Pinpoint the cell where the given text exists, returning its (X, Y) midpoint coordinate. 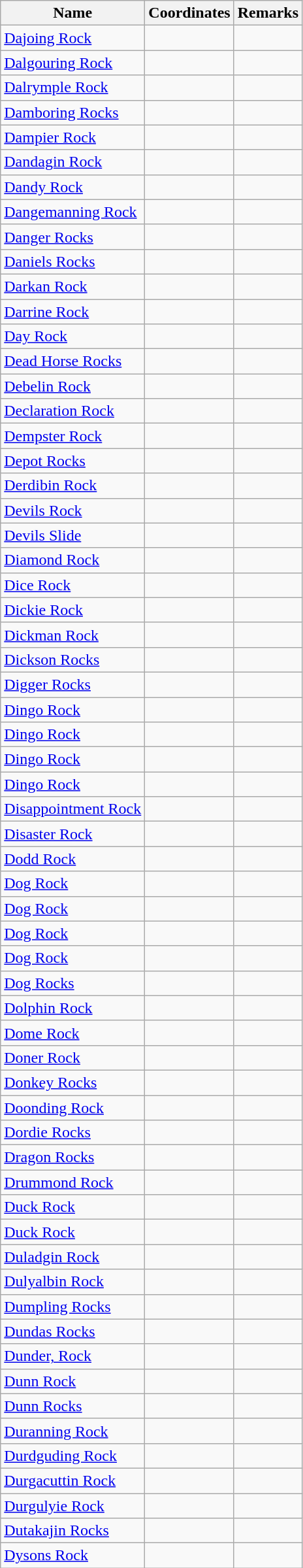
Dragon Rocks (73, 1158)
Dunder, Rock (73, 1356)
Dordie Rocks (73, 1133)
Dajoing Rock (73, 38)
Devils Rock (73, 510)
Dutakajin Rocks (73, 1531)
Dalrymple Rock (73, 88)
Coordinates (189, 13)
Dog Rocks (73, 983)
Dead Horse Rocks (73, 361)
Darrine Rock (73, 312)
Dandy Rock (73, 187)
Dunn Rock (73, 1381)
Dome Rock (73, 1033)
Diamond Rock (73, 560)
Debelin Rock (73, 386)
Dice Rock (73, 585)
Damboring Rocks (73, 112)
Donkey Rocks (73, 1082)
Daniels Rocks (73, 261)
Remarks (268, 13)
Doonding Rock (73, 1108)
Dempster Rock (73, 436)
Drummond Rock (73, 1182)
Dickson Rocks (73, 659)
Darkan Rock (73, 286)
Dysons Rock (73, 1556)
Duladgin Rock (73, 1257)
Dumpling Rocks (73, 1307)
Duranning Rock (73, 1431)
Declaration Rock (73, 411)
Devils Slide (73, 535)
Day Rock (73, 337)
Depot Rocks (73, 461)
Durdguding Rock (73, 1456)
Disappointment Rock (73, 809)
Derdibin Rock (73, 486)
Durgacuttin Rock (73, 1480)
Durgulyie Rock (73, 1505)
Dulyalbin Rock (73, 1282)
Dundas Rocks (73, 1331)
Dandagin Rock (73, 162)
Dickie Rock (73, 610)
Dodd Rock (73, 859)
Dampier Rock (73, 137)
Digger Rocks (73, 684)
Dalgouring Rock (73, 63)
Name (73, 13)
Disaster Rock (73, 834)
Dolphin Rock (73, 1008)
Dunn Rocks (73, 1406)
Danger Rocks (73, 237)
Dangemanning Rock (73, 212)
Dickman Rock (73, 635)
Doner Rock (73, 1058)
